Output the (X, Y) coordinate of the center of the cell containing the given text.  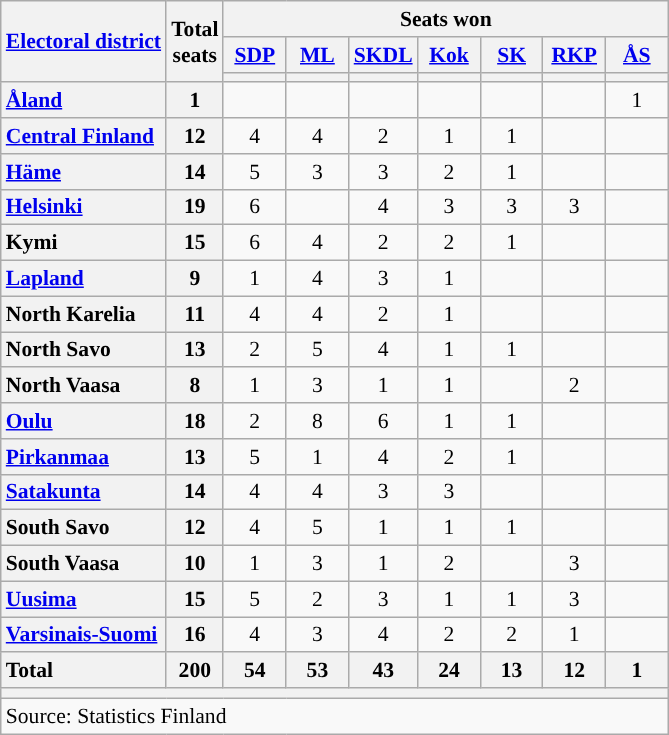
Central Finland (84, 136)
Kymi (84, 243)
Satakunta (84, 492)
18 (194, 421)
South Savo (84, 528)
Totalseats (194, 42)
24 (450, 671)
RKP (574, 55)
19 (194, 207)
Kok (450, 55)
Total (84, 671)
11 (194, 314)
North Savo (84, 350)
43 (384, 671)
Åland (84, 101)
53 (318, 671)
Helsinki (84, 207)
Seats won (446, 19)
South Vaasa (84, 564)
54 (254, 671)
Varsinais-Suomi (84, 635)
10 (194, 564)
SKDL (384, 55)
Uusima (84, 599)
ÅS (638, 55)
SDP (254, 55)
Source: Statistics Finland (334, 716)
North Karelia (84, 314)
Oulu (84, 421)
Häme (84, 172)
16 (194, 635)
Lapland (84, 279)
ML (318, 55)
200 (194, 671)
9 (194, 279)
SK (512, 55)
Pirkanmaa (84, 457)
North Vaasa (84, 386)
Electoral district (84, 42)
